From the cell containing the given text, extract its center point as (x, y) coordinate. 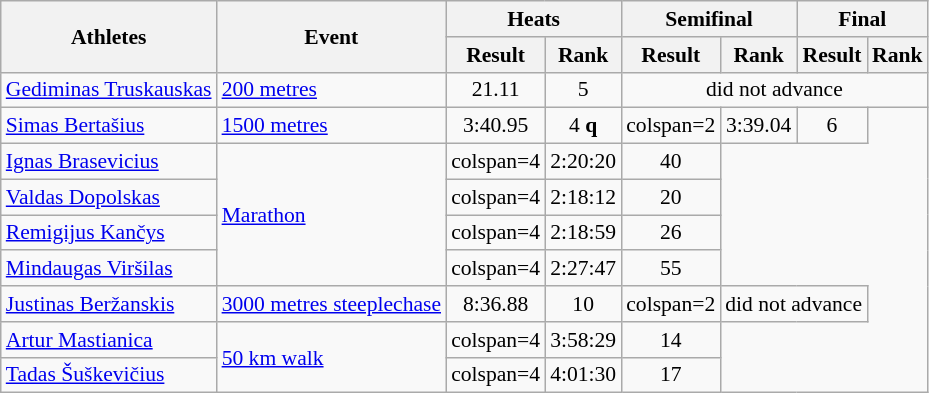
3:58:29 (583, 340)
Justinas Beržanskis (109, 304)
10 (583, 304)
4 q (583, 126)
4:01:30 (583, 375)
Heats (534, 19)
5 (583, 90)
Final (862, 19)
Semifinal (709, 19)
Artur Mastianica (109, 340)
2:18:12 (583, 197)
Gediminas Truskauskas (109, 90)
3000 metres steeplechase (332, 304)
21.11 (496, 90)
Athletes (109, 36)
Event (332, 36)
200 metres (332, 90)
Tadas Šuškevičius (109, 375)
3:40.95 (496, 126)
Remigijus Kančys (109, 233)
6 (832, 126)
55 (670, 269)
2:18:59 (583, 233)
40 (670, 162)
50 km walk (332, 358)
3:39.04 (758, 126)
14 (670, 340)
26 (670, 233)
Simas Bertašius (109, 126)
20 (670, 197)
2:27:47 (583, 269)
2:20:20 (583, 162)
17 (670, 375)
1500 metres (332, 126)
Mindaugas Viršilas (109, 269)
Valdas Dopolskas (109, 197)
Ignas Brasevicius (109, 162)
8:36.88 (496, 304)
Marathon (332, 215)
